Locate the cell with the specified text and output its (x, y) center coordinate. 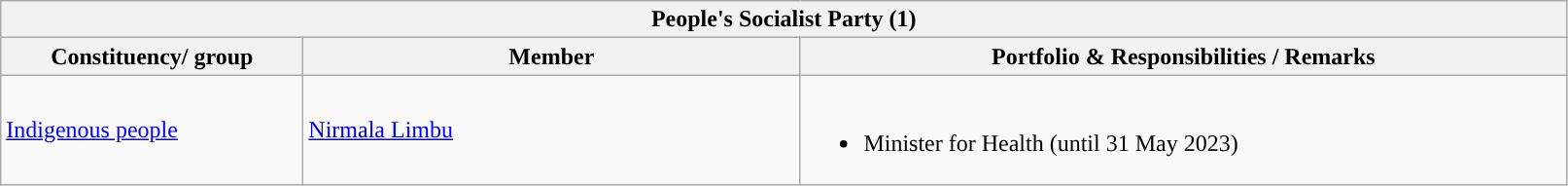
Member (552, 56)
Indigenous people (152, 130)
Nirmala Limbu (552, 130)
Constituency/ group (152, 56)
Portfolio & Responsibilities / Remarks (1184, 56)
Minister for Health (until 31 May 2023) (1184, 130)
People's Socialist Party (1) (784, 19)
